Provide the (x, y) coordinate of the cell's center where the given text is located.  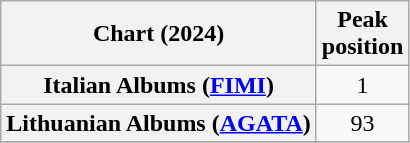
1 (362, 85)
93 (362, 123)
Peakposition (362, 34)
Chart (2024) (159, 34)
Lithuanian Albums (AGATA) (159, 123)
Italian Albums (FIMI) (159, 85)
